Output the [x, y] coordinate of the center of the cell containing the given text.  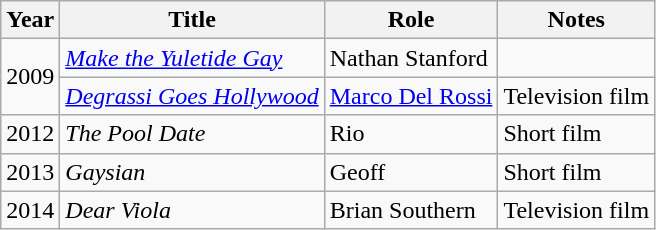
Notes [576, 20]
Title [192, 20]
2012 [30, 134]
2014 [30, 210]
Degrassi Goes Hollywood [192, 96]
2013 [30, 172]
Brian Southern [411, 210]
Nathan Stanford [411, 58]
Gaysian [192, 172]
2009 [30, 77]
Year [30, 20]
Rio [411, 134]
Dear Viola [192, 210]
Role [411, 20]
Geoff [411, 172]
The Pool Date [192, 134]
Marco Del Rossi [411, 96]
Make the Yuletide Gay [192, 58]
